Output the (X, Y) coordinate of the center of the cell containing the given text.  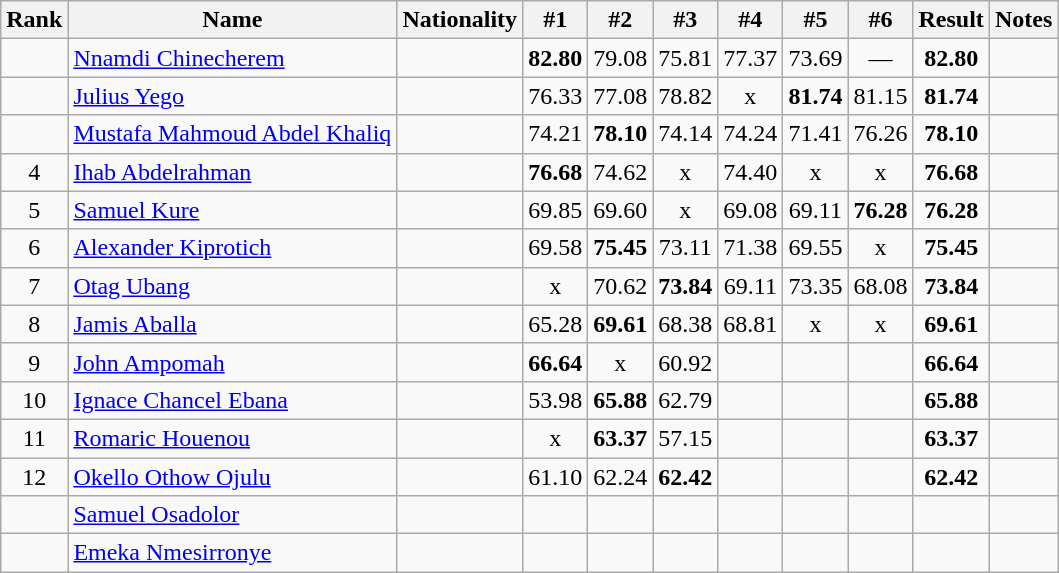
74.14 (686, 134)
#2 (620, 20)
57.15 (686, 438)
60.92 (686, 362)
4 (34, 172)
65.28 (556, 324)
Romaric Houenou (232, 438)
62.24 (620, 477)
76.33 (556, 96)
Jamis Aballa (232, 324)
12 (34, 477)
Result (951, 20)
70.62 (620, 286)
71.38 (750, 248)
Alexander Kiprotich (232, 248)
Otag Ubang (232, 286)
69.85 (556, 210)
John Ampomah (232, 362)
Samuel Osadolor (232, 515)
7 (34, 286)
10 (34, 400)
68.08 (880, 286)
#4 (750, 20)
9 (34, 362)
11 (34, 438)
73.35 (816, 286)
73.69 (816, 58)
74.24 (750, 134)
75.81 (686, 58)
68.81 (750, 324)
68.38 (686, 324)
#6 (880, 20)
69.08 (750, 210)
Okello Othow Ojulu (232, 477)
62.79 (686, 400)
8 (34, 324)
69.58 (556, 248)
Name (232, 20)
81.15 (880, 96)
Julius Yego (232, 96)
Rank (34, 20)
Ihab Abdelrahman (232, 172)
Nationality (460, 20)
— (880, 58)
69.55 (816, 248)
5 (34, 210)
#3 (686, 20)
79.08 (620, 58)
#1 (556, 20)
73.11 (686, 248)
77.37 (750, 58)
6 (34, 248)
Mustafa Mahmoud Abdel Khaliq (232, 134)
Notes (1023, 20)
Emeka Nmesirronye (232, 553)
76.26 (880, 134)
74.21 (556, 134)
71.41 (816, 134)
#5 (816, 20)
74.40 (750, 172)
Samuel Kure (232, 210)
77.08 (620, 96)
53.98 (556, 400)
78.82 (686, 96)
74.62 (620, 172)
69.60 (620, 210)
61.10 (556, 477)
Ignace Chancel Ebana (232, 400)
Nnamdi Chinecherem (232, 58)
